Identify which cell holds the provided text, then report its [x, y] central coordinate. 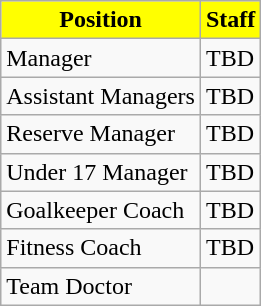
Team Doctor [101, 286]
Staff [230, 20]
Goalkeeper Coach [101, 210]
Position [101, 20]
Fitness Coach [101, 248]
Manager [101, 58]
Assistant Managers [101, 96]
Reserve Manager [101, 134]
Under 17 Manager [101, 172]
